Find where the given text appears and provide that cell's center as (x, y) coordinate. 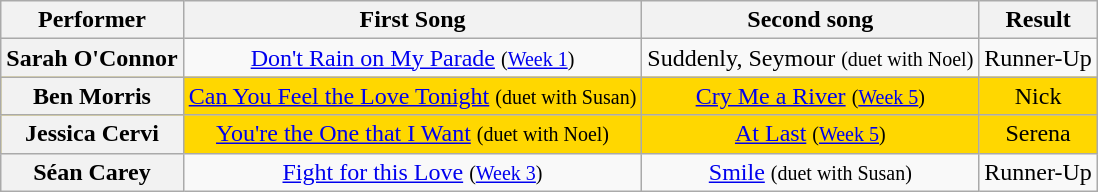
Can You Feel the Love Tonight (duet with Susan) (412, 96)
Second song (810, 20)
You're the One that I Want (duet with Noel) (412, 134)
Suddenly, Seymour (duet with Noel) (810, 58)
Smile (duet with Susan) (810, 172)
Result (1038, 20)
Fight for this Love (Week 3) (412, 172)
Serena (1038, 134)
Nick (1038, 96)
Ben Morris (92, 96)
Performer (92, 20)
At Last (Week 5) (810, 134)
Don't Rain on My Parade (Week 1) (412, 58)
First Song (412, 20)
Jessica Cervi (92, 134)
Sarah O'Connor (92, 58)
Cry Me a River (Week 5) (810, 96)
Séan Carey (92, 172)
